Identify which cell holds the provided text, then report its [x, y] central coordinate. 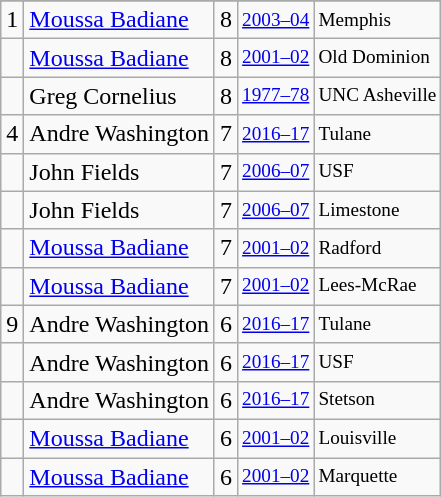
Stetson [378, 400]
1977–78 [276, 96]
Old Dominion [378, 58]
2003–04 [276, 20]
UNC Asheville [378, 96]
1 [12, 20]
Greg Cornelius [120, 96]
9 [12, 324]
Limestone [378, 210]
Lees-McRae [378, 286]
4 [12, 134]
Memphis [378, 20]
Marquette [378, 477]
Radford [378, 248]
Louisville [378, 438]
